Return the (x, y) coordinate for the center point of the cell that contains the specified text.  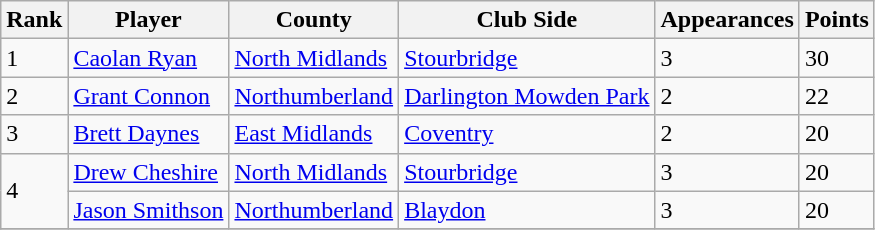
Grant Connon (148, 96)
Drew Cheshire (148, 172)
Darlington Mowden Park (527, 96)
22 (836, 96)
4 (34, 191)
County (314, 20)
30 (836, 58)
Player (148, 20)
Blaydon (527, 210)
Caolan Ryan (148, 58)
Jason Smithson (148, 210)
1 (34, 58)
Appearances (727, 20)
Club Side (527, 20)
Points (836, 20)
Coventry (527, 134)
East Midlands (314, 134)
Rank (34, 20)
Brett Daynes (148, 134)
